Identify which cell holds the provided text, then report its [X, Y] central coordinate. 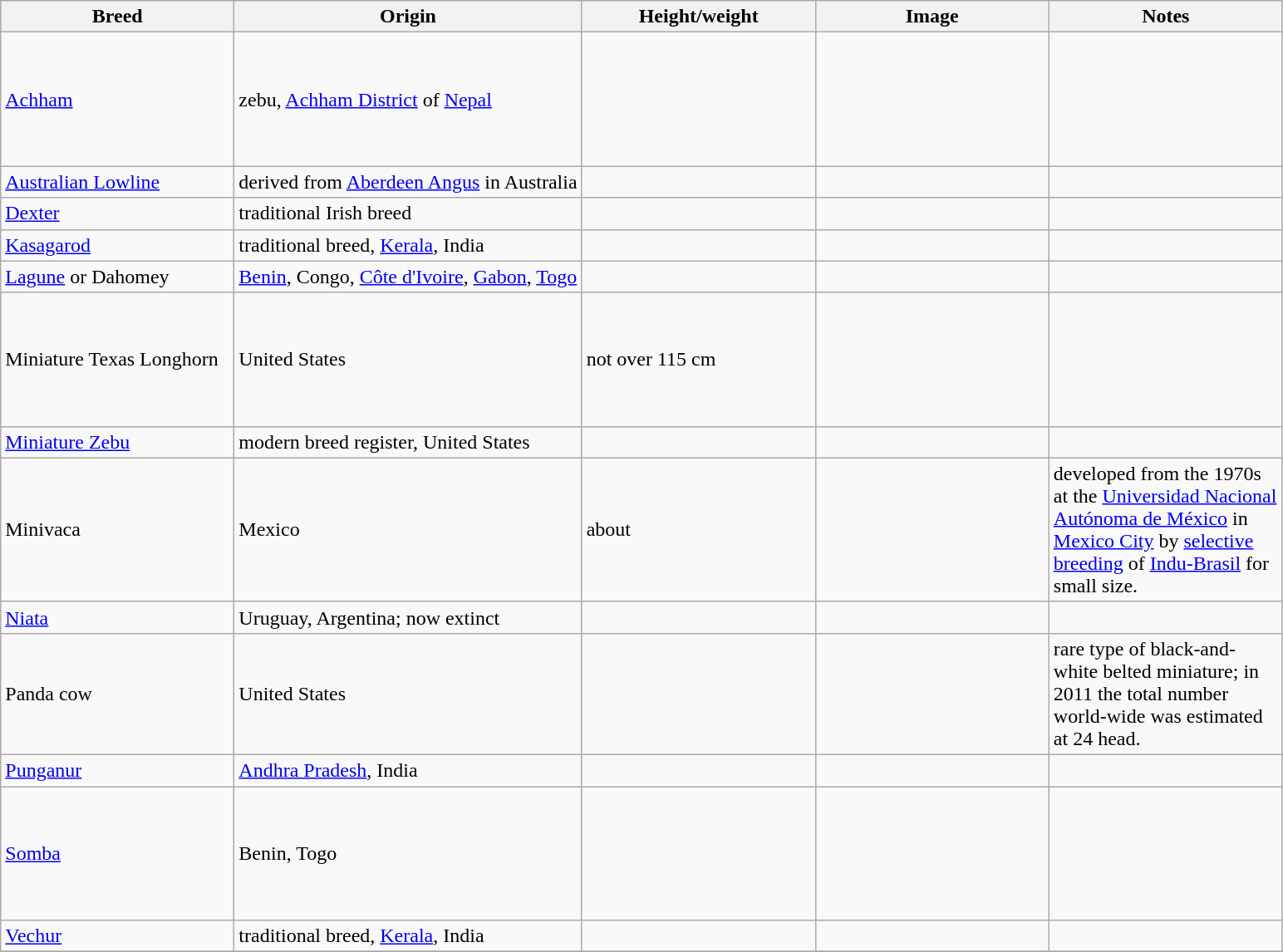
Australian Lowline [118, 182]
Miniature Zebu [118, 442]
modern breed register, United States [408, 442]
traditional Irish breed [408, 213]
Mexico [408, 530]
Dexter [118, 213]
Andhra Pradesh, India [408, 770]
rare type of black-and-white belted miniature; in 2011 the total number world-wide was estimated at 24 head. [1165, 694]
not over 115 cm [698, 359]
Benin, Congo, Côte d'Ivoire, Gabon, Togo [408, 277]
Image [932, 17]
Achham [118, 100]
Breed [118, 17]
Niata [118, 617]
Origin [408, 17]
derived from Aberdeen Angus in Australia [408, 182]
Panda cow [118, 694]
Somba [118, 852]
Height/weight [698, 17]
zebu, Achham District of Nepal [408, 100]
about [698, 530]
Notes [1165, 17]
Punganur [118, 770]
Vechur [118, 936]
Kasagarod [118, 245]
Benin, Togo [408, 852]
Lagune or Dahomey [118, 277]
Miniature Texas Longhorn [118, 359]
Uruguay, Argentina; now extinct [408, 617]
Minivaca [118, 530]
developed from the 1970s at the Universidad Nacional Autónoma de México in Mexico City by selective breeding of Indu-Brasil for small size. [1165, 530]
